Extract the [X, Y] coordinate from the center of the cell holding the provided text.  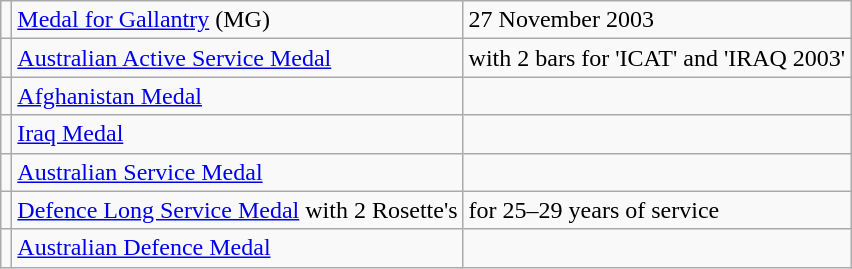
for 25–29 years of service [657, 210]
Australian Defence Medal [238, 248]
with 2 bars for 'ICAT' and 'IRAQ 2003' [657, 58]
27 November 2003 [657, 20]
Defence Long Service Medal with 2 Rosette's [238, 210]
Medal for Gallantry (MG) [238, 20]
Australian Active Service Medal [238, 58]
Iraq Medal [238, 134]
Afghanistan Medal [238, 96]
Australian Service Medal [238, 172]
